Detect which cell encompasses the target text, then output its [x, y] center coordinate. 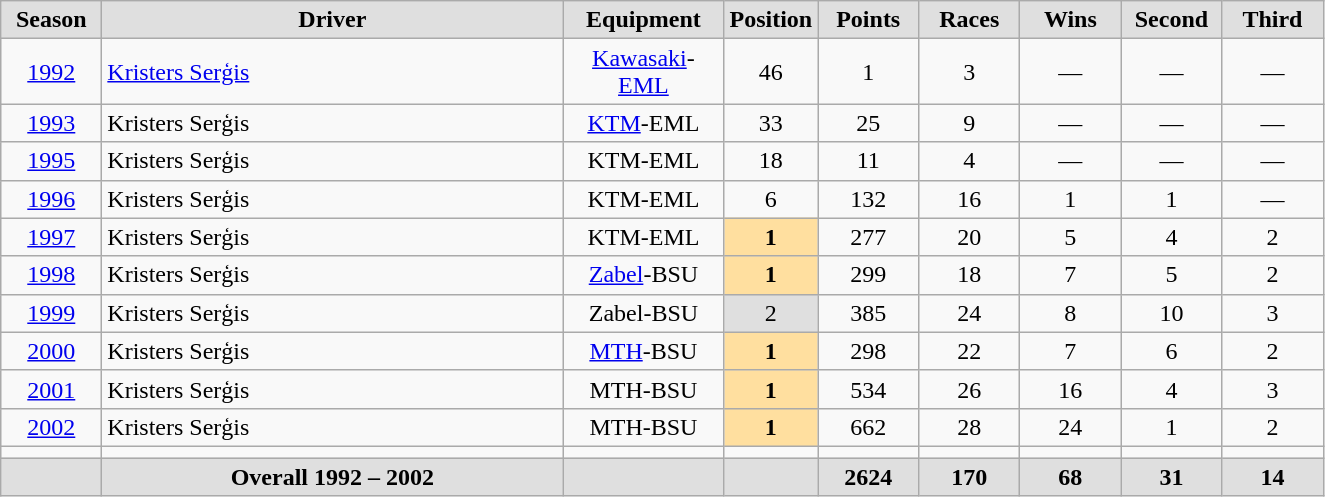
Second [1172, 20]
1992 [52, 72]
170 [970, 477]
1996 [52, 199]
2002 [52, 427]
33 [771, 123]
31 [1172, 477]
Wins [1070, 20]
8 [1070, 313]
Kawasaki-EML [644, 72]
26 [970, 389]
2001 [52, 389]
299 [868, 275]
Driver [332, 20]
1997 [52, 237]
662 [868, 427]
2000 [52, 351]
Points [868, 20]
28 [970, 427]
Third [1272, 20]
2624 [868, 477]
14 [1272, 477]
298 [868, 351]
46 [771, 72]
22 [970, 351]
Season [52, 20]
Races [970, 20]
385 [868, 313]
1993 [52, 123]
20 [970, 237]
Overall 1992 – 2002 [332, 477]
25 [868, 123]
10 [1172, 313]
Equipment [644, 20]
Position [771, 20]
11 [868, 161]
1995 [52, 161]
1998 [52, 275]
9 [970, 123]
1999 [52, 313]
277 [868, 237]
534 [868, 389]
68 [1070, 477]
132 [868, 199]
